Determine the (X, Y) coordinate at the center of the cell enclosing the given text.  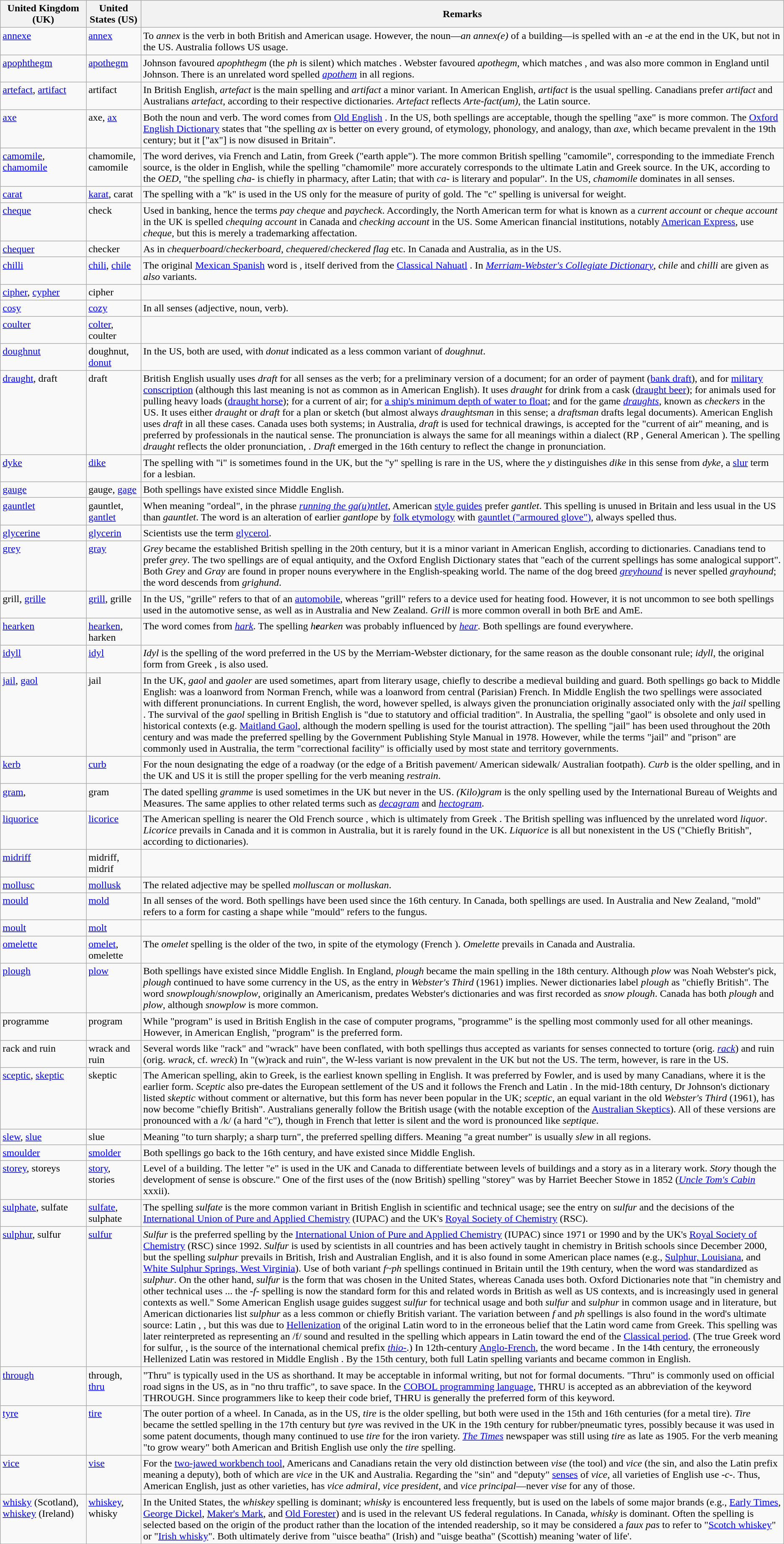
smolder (114, 1153)
gram (114, 797)
moult (44, 928)
glycerin (114, 533)
apothegm (114, 69)
program (114, 1027)
vise (114, 1474)
camomile, chamomile (44, 167)
molt (114, 928)
sceptic, skeptic (44, 1098)
tyre (44, 1430)
licorice (114, 830)
check (114, 222)
artifact (114, 96)
idyll (44, 659)
chili, chile (114, 271)
annexe (44, 41)
dike (114, 468)
cipher, cypher (44, 292)
The spelling with a "k" is used in the US only for the measure of purity of gold. The "c" spelling is universal for weight. (462, 194)
mold (114, 907)
cheque (44, 222)
omelette (44, 949)
mould (44, 907)
gauge (44, 490)
wrack and ruin (114, 1054)
kerb (44, 770)
tire (114, 1430)
As in chequerboard/checkerboard, chequered/checkered flag etc. In Canada and Australia, as in the US. (462, 249)
checker (114, 249)
sulphate, sulfate (44, 1213)
jail, gaol (44, 714)
storey, storeys (44, 1180)
plow (114, 988)
smoulder (44, 1153)
chilli (44, 271)
curb (114, 770)
slue (114, 1137)
gauge, gage (114, 490)
slew, slue (44, 1137)
liquorice (44, 830)
gauntlet, gantlet (114, 511)
sulphur, sulfur (44, 1296)
In the US, both are used, with donut indicated as a less common variant of doughnut. (462, 357)
whiskey, whisky (114, 1519)
doughnut (44, 357)
coulter (44, 329)
draught, draft (44, 413)
Scientists use the term glycerol. (462, 533)
cosy (44, 308)
The word comes from hark. The spelling hearken was probably influenced by hear. Both spellings are found everywhere. (462, 632)
gauntlet (44, 511)
The omelet spelling is the older of the two, in spite of the etymology (French ). Omelette prevails in Canada and Australia. (462, 949)
doughnut, donut (114, 357)
story, stories (114, 1180)
colter, coulter (114, 329)
Both spellings have existed since Middle English. (462, 490)
karat, carat (114, 194)
midriff, midrif (114, 863)
rack and ruin (44, 1054)
cozy (114, 308)
cipher (114, 292)
sulfate, sulphate (114, 1213)
United States (US) (114, 14)
mollusc (44, 885)
plough (44, 988)
annex (114, 41)
United Kingdom (UK) (44, 14)
chequer (44, 249)
midriff (44, 863)
The related adjective may be spelled molluscan or molluskan. (462, 885)
mollusk (114, 885)
glycerine (44, 533)
carat (44, 194)
gray (114, 566)
skeptic (114, 1098)
axe, ax (114, 129)
programme (44, 1027)
axe (44, 129)
apophthegm (44, 69)
Meaning "to turn sharply; a sharp turn", the preferred spelling differs. Meaning "a great number" is usually slew in all regions. (462, 1137)
whisky (Scotland), whiskey (Ireland) (44, 1519)
gram, (44, 797)
grey (44, 566)
In all senses (adjective, noun, verb). (462, 308)
dyke (44, 468)
omelet, omelette (114, 949)
through, thru (114, 1386)
jail (114, 714)
draft (114, 413)
through (44, 1386)
sulfur (114, 1296)
chamomile, camomile (114, 167)
hearken, harken (114, 632)
idyl (114, 659)
Both spellings go back to the 16th century, and have existed since Middle English. (462, 1153)
hearken (44, 632)
vice (44, 1474)
artefact, artifact (44, 96)
Remarks (462, 14)
